Detect which cell encompasses the target text, then output its (X, Y) center coordinate. 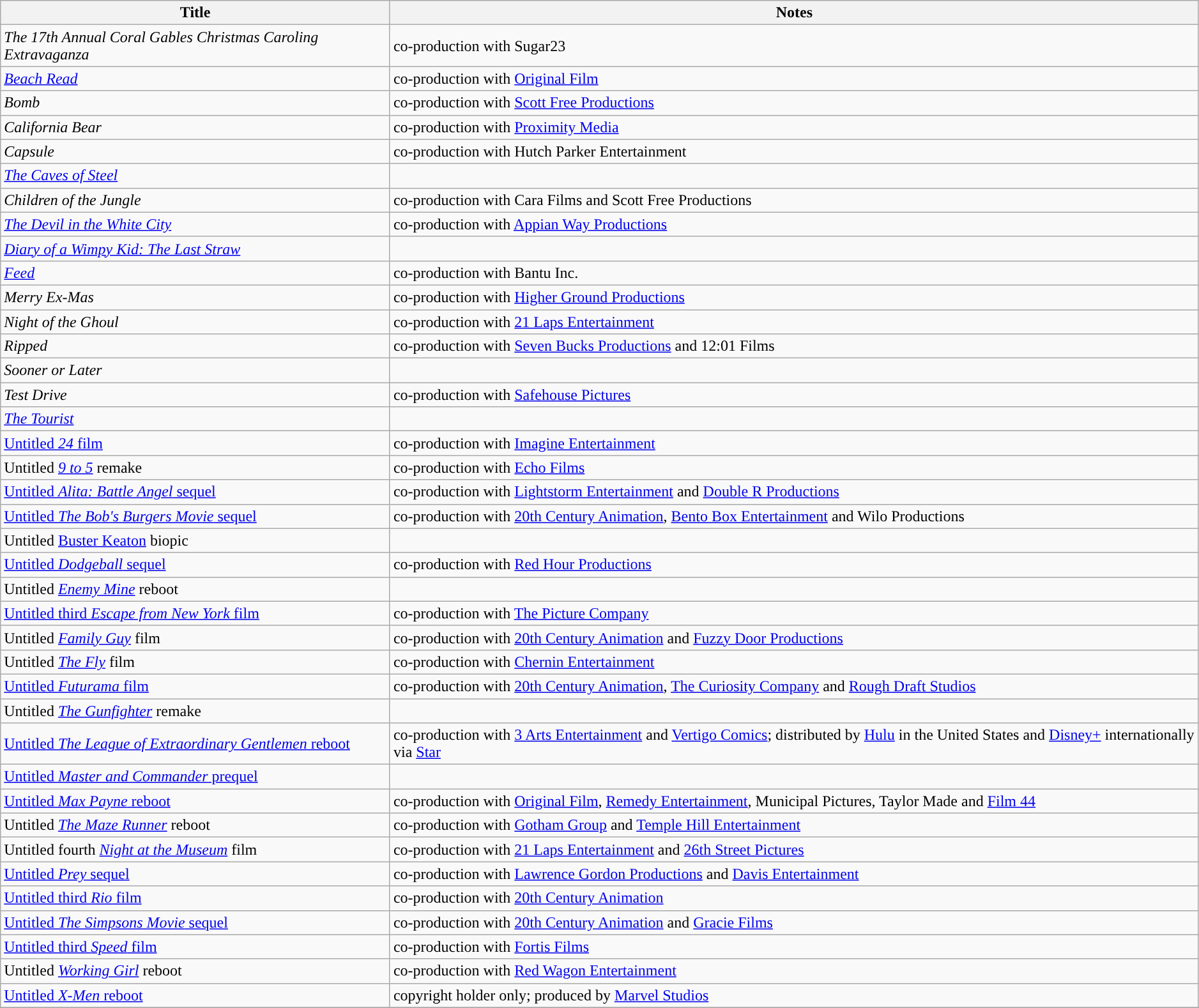
co-production with Imagine Entertainment (794, 443)
co-production with 21 Laps Entertainment and 26th Street Pictures (794, 850)
Untitled The League of Extraordinary Gentlemen reboot (195, 744)
copyright holder only; produced by Marvel Studios (794, 995)
co-production with 20th Century Animation and Fuzzy Door Productions (794, 638)
Untitled third Rio film (195, 898)
California Bear (195, 127)
co-production with Chernin Entertainment (794, 662)
Untitled third Speed film (195, 947)
co-production with Higher Ground Productions (794, 297)
Untitled 9 to 5 remake (195, 468)
co-production with 20th Century Animation, Bento Box Entertainment and Wilo Productions (794, 516)
Children of the Jungle (195, 200)
Beach Read (195, 79)
Capsule (195, 151)
co-production with Appian Way Productions (794, 224)
co-production with Gotham Group and Temple Hill Entertainment (794, 825)
co-production with 20th Century Animation, The Curiosity Company and Rough Draft Studios (794, 686)
co-production with Safehouse Pictures (794, 395)
Night of the Ghoul (195, 321)
Untitled Futurama film (195, 686)
co-production with The Picture Company (794, 613)
Untitled The Bob's Burgers Movie sequel (195, 516)
Untitled The Simpsons Movie sequel (195, 922)
The 17th Annual Coral Gables Christmas Caroling Extravaganza (195, 46)
Untitled Master and Commander prequel (195, 777)
Merry Ex-Mas (195, 297)
co-production with Sugar23 (794, 46)
Untitled fourth Night at the Museum film (195, 850)
Test Drive (195, 395)
co-production with 3 Arts Entertainment and Vertigo Comics; distributed by Hulu in the United States and Disney+ internationally via Star (794, 744)
Ripped (195, 346)
Diary of a Wimpy Kid: The Last Straw (195, 248)
co-production with Fortis Films (794, 947)
The Tourist (195, 419)
co-production with Red Wagon Entertainment (794, 971)
Untitled The Fly film (195, 662)
Untitled Enemy Mine reboot (195, 589)
Untitled Prey sequel (195, 874)
co-production with Red Hour Productions (794, 565)
co-production with 20th Century Animation (794, 898)
Untitled 24 film (195, 443)
co-production with Scott Free Productions (794, 103)
Notes (794, 13)
co-production with Seven Bucks Productions and 12:01 Films (794, 346)
co-production with Proximity Media (794, 127)
Untitled Dodgeball sequel (195, 565)
co-production with Bantu Inc. (794, 273)
co-production with Lightstorm Entertainment and Double R Productions (794, 492)
co-production with Hutch Parker Entertainment (794, 151)
Untitled Alita: Battle Angel sequel (195, 492)
Untitled third Escape from New York film (195, 613)
Untitled Working Girl reboot (195, 971)
co-production with Original Film (794, 79)
co-production with Lawrence Gordon Productions and Davis Entertainment (794, 874)
Untitled The Maze Runner reboot (195, 825)
co-production with 20th Century Animation and Gracie Films (794, 922)
The Devil in the White City (195, 224)
Untitled Family Guy film (195, 638)
co-production with Original Film, Remedy Entertainment, Municipal Pictures, Taylor Made and Film 44 (794, 801)
Untitled Max Payne reboot (195, 801)
Feed (195, 273)
Sooner or Later (195, 370)
co-production with Echo Films (794, 468)
co-production with 21 Laps Entertainment (794, 321)
Title (195, 13)
co-production with Cara Films and Scott Free Productions (794, 200)
Untitled X-Men reboot (195, 995)
Untitled The Gunfighter remake (195, 711)
Bomb (195, 103)
The Caves of Steel (195, 176)
Untitled Buster Keaton biopic (195, 540)
